Scan for the cell matching the given text and deliver its (x, y) coordinate at center. 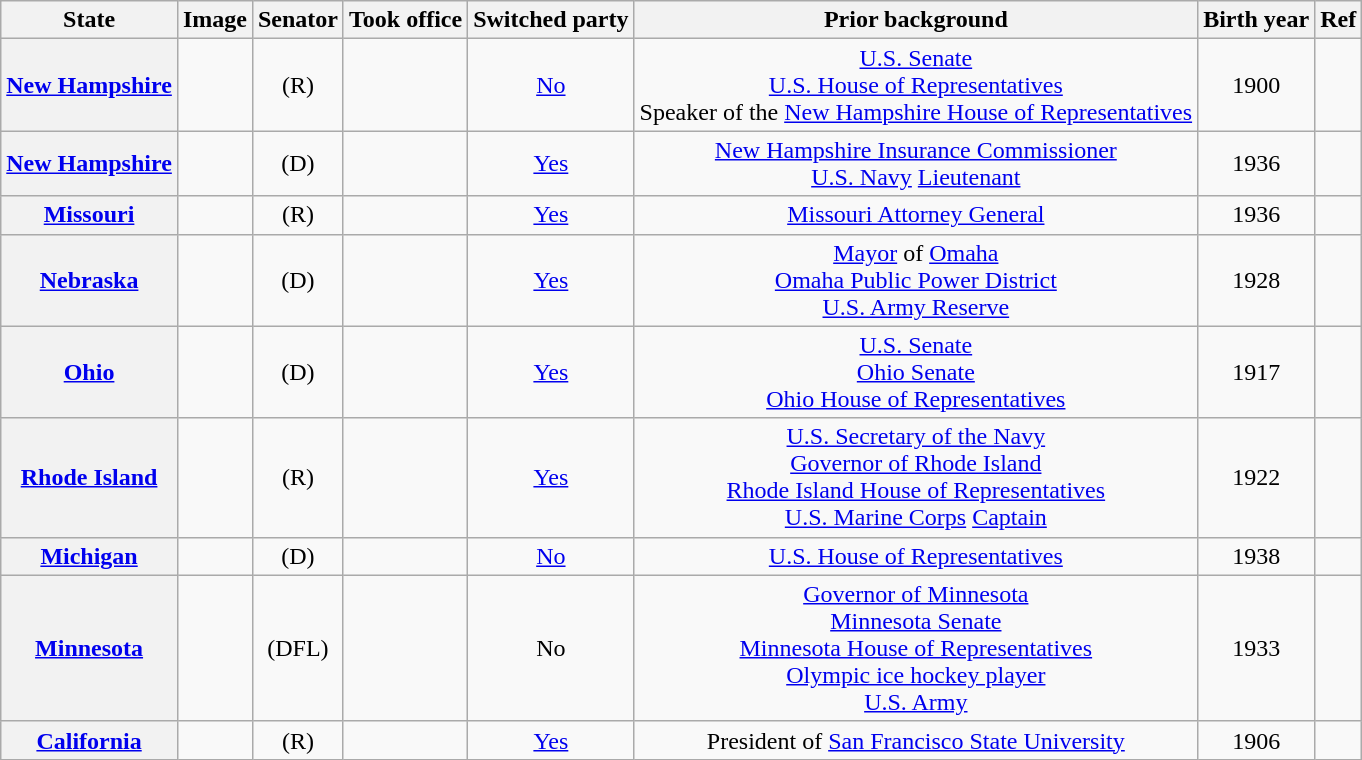
New Hampshire Insurance CommissionerU.S. Navy Lieutenant (916, 164)
Switched party (551, 20)
(DFL) (298, 648)
Mayor of OmahaOmaha Public Power DistrictU.S. Army Reserve (916, 280)
Michigan (90, 556)
Prior background (916, 20)
1922 (1256, 478)
U.S. SenateOhio SenateOhio House of Representatives (916, 372)
Ohio (90, 372)
1900 (1256, 85)
Ref (1338, 20)
1917 (1256, 372)
1933 (1256, 648)
Birth year (1256, 20)
State (90, 20)
California (90, 740)
1938 (1256, 556)
Senator (298, 20)
1928 (1256, 280)
President of San Francisco State University (916, 740)
Governor of MinnesotaMinnesota SenateMinnesota House of RepresentativesOlympic ice hockey playerU.S. Army (916, 648)
U.S. House of Representatives (916, 556)
Nebraska (90, 280)
U.S. SenateU.S. House of RepresentativesSpeaker of the New Hampshire House of Representatives (916, 85)
Took office (405, 20)
1906 (1256, 740)
Image (214, 20)
Missouri Attorney General (916, 215)
Minnesota (90, 648)
Rhode Island (90, 478)
U.S. Secretary of the NavyGovernor of Rhode IslandRhode Island House of RepresentativesU.S. Marine Corps Captain (916, 478)
Missouri (90, 215)
